Detect which cell encompasses the target text, then output its [X, Y] center coordinate. 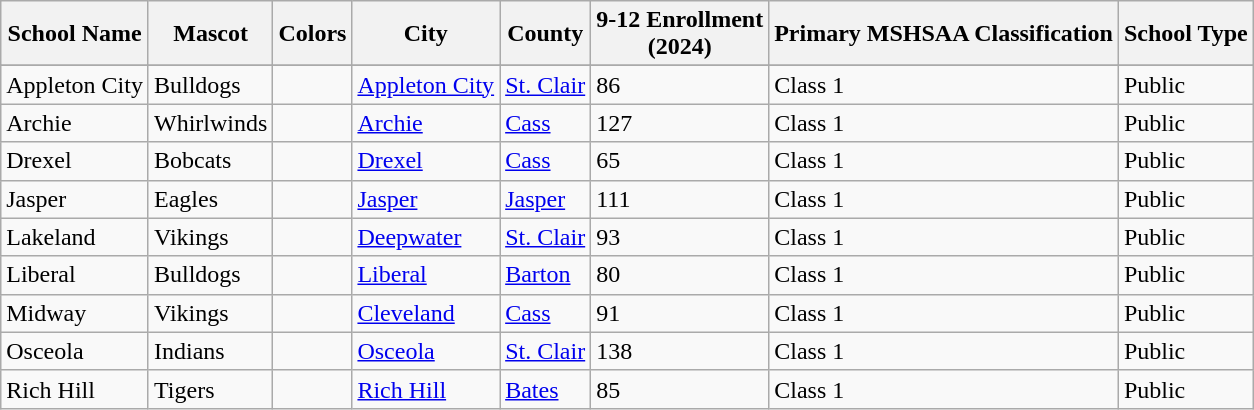
127 [680, 123]
City [426, 34]
School Type [1186, 34]
138 [680, 351]
Midway [75, 313]
Bobcats [210, 161]
School Name [75, 34]
Indians [210, 351]
Cleveland [426, 313]
Bates [546, 389]
Eagles [210, 199]
93 [680, 237]
91 [680, 313]
Tigers [210, 389]
85 [680, 389]
Mascot [210, 34]
80 [680, 275]
65 [680, 161]
Colors [312, 34]
Whirlwinds [210, 123]
111 [680, 199]
9-12 Enrollment(2024) [680, 34]
Lakeland [75, 237]
86 [680, 85]
County [546, 34]
Deepwater [426, 237]
Barton [546, 275]
Primary MSHSAA Classification [944, 34]
